Capture the cell that displays the provided text and extract its [X, Y] central coordinate. 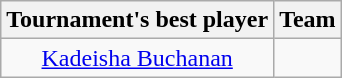
Team [308, 20]
Kadeisha Buchanan [138, 58]
Tournament's best player [138, 20]
